Scan for the cell matching the given text and deliver its (x, y) coordinate at center. 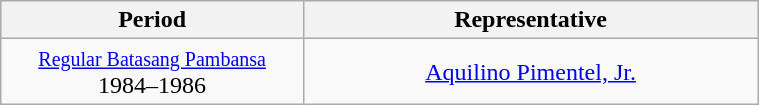
Period (152, 20)
Representative (530, 20)
Regular Batasang Pambansa1984–1986 (152, 72)
Aquilino Pimentel, Jr. (530, 72)
